Determine the (X, Y) coordinate at the center of the cell enclosing the given text.  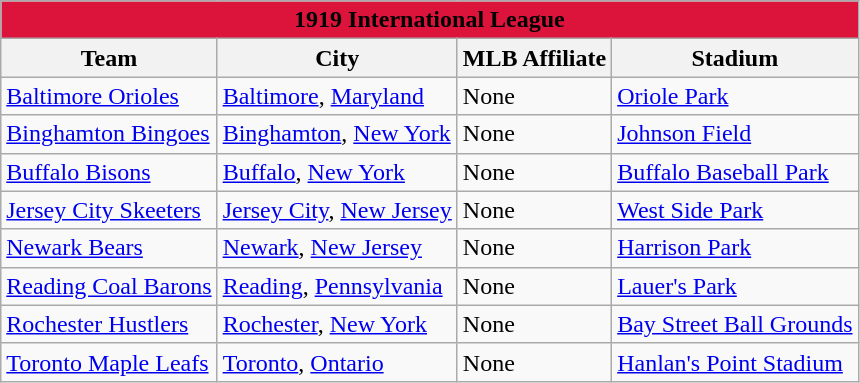
Oriole Park (735, 96)
Buffalo Bisons (109, 172)
Newark, New Jersey (337, 248)
Johnson Field (735, 134)
Reading Coal Barons (109, 286)
Harrison Park (735, 248)
Bay Street Ball Grounds (735, 324)
Jersey City Skeeters (109, 210)
Reading, Pennsylvania (337, 286)
Lauer's Park (735, 286)
City (337, 58)
Baltimore Orioles (109, 96)
Team (109, 58)
Binghamton Bingoes (109, 134)
Baltimore, Maryland (337, 96)
Stadium (735, 58)
Buffalo, New York (337, 172)
West Side Park (735, 210)
Buffalo Baseball Park (735, 172)
Rochester, New York (337, 324)
Jersey City, New Jersey (337, 210)
Newark Bears (109, 248)
1919 International League (430, 20)
Toronto, Ontario (337, 362)
Binghamton, New York (337, 134)
MLB Affiliate (534, 58)
Rochester Hustlers (109, 324)
Toronto Maple Leafs (109, 362)
Hanlan's Point Stadium (735, 362)
